Search for the cell housing the specified text and yield its [x, y] center coordinate. 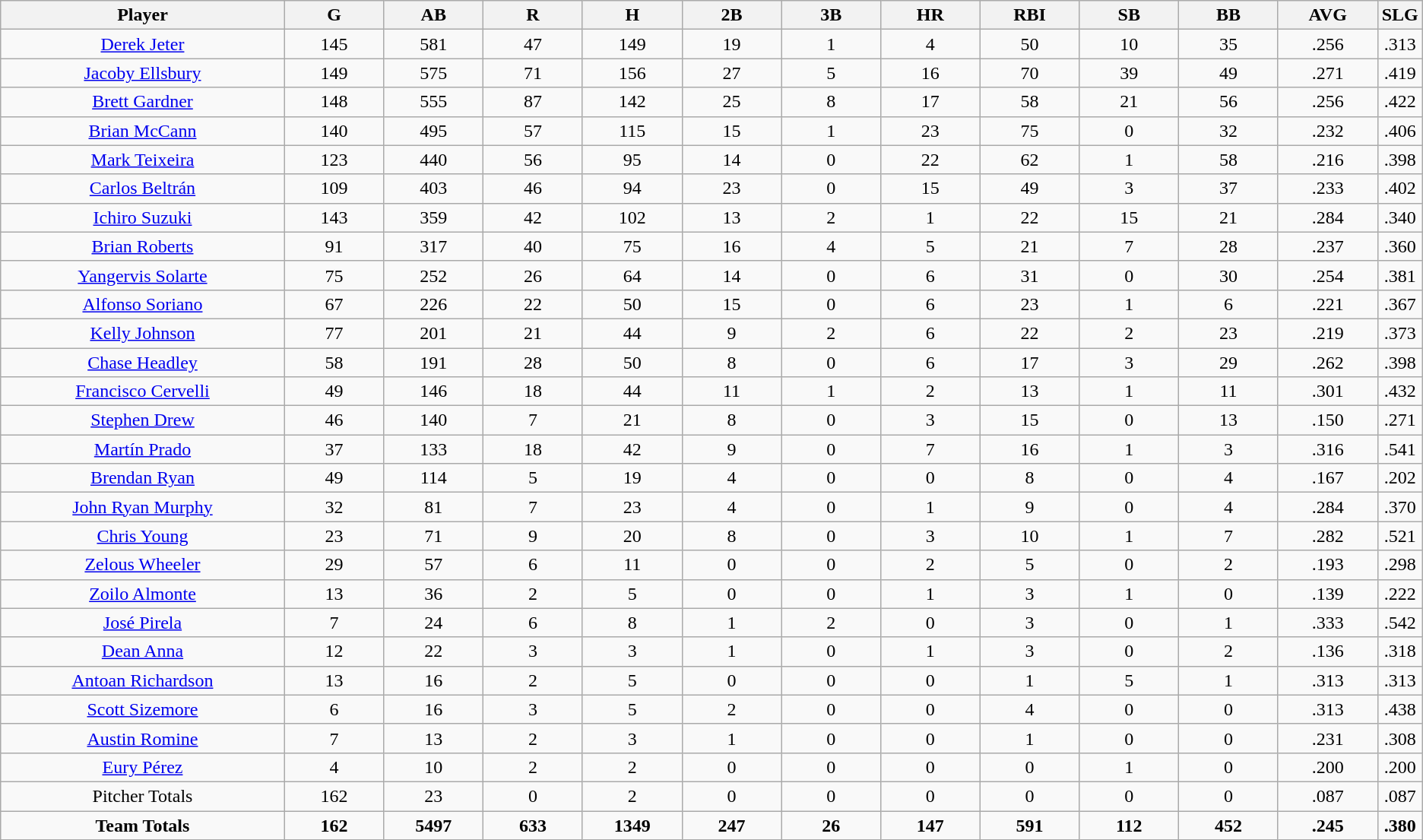
Martín Prado [143, 449]
AB [433, 15]
Yangervis Solarte [143, 275]
.380 [1400, 825]
.233 [1327, 189]
575 [433, 73]
Stephen Drew [143, 420]
Eury Pérez [143, 767]
.381 [1400, 275]
Antoan Richardson [143, 680]
.150 [1327, 420]
John Ryan Murphy [143, 507]
77 [334, 333]
20 [632, 536]
62 [1029, 160]
.316 [1327, 449]
HR [930, 15]
102 [632, 217]
Derek Jeter [143, 44]
317 [433, 246]
Ichiro Suzuki [143, 217]
47 [534, 44]
.367 [1400, 304]
114 [433, 478]
115 [632, 131]
.333 [1327, 623]
.298 [1400, 565]
.232 [1327, 131]
.370 [1400, 507]
.541 [1400, 449]
.254 [1327, 275]
Brian Roberts [143, 246]
40 [534, 246]
.136 [1327, 651]
145 [334, 44]
AVG [1327, 15]
G [334, 15]
91 [334, 246]
Team Totals [143, 825]
591 [1029, 825]
R [534, 15]
36 [433, 594]
35 [1228, 44]
Alfonso Soriano [143, 304]
.282 [1327, 536]
.237 [1327, 246]
142 [632, 102]
146 [433, 391]
252 [433, 275]
359 [433, 217]
.422 [1400, 102]
.521 [1400, 536]
67 [334, 304]
.308 [1400, 738]
39 [1130, 73]
.406 [1400, 131]
.432 [1400, 391]
1349 [632, 825]
.222 [1400, 594]
Player [143, 15]
SB [1130, 15]
.542 [1400, 623]
555 [433, 102]
201 [433, 333]
452 [1228, 825]
.373 [1400, 333]
José Pirela [143, 623]
147 [930, 825]
24 [433, 623]
95 [632, 160]
31 [1029, 275]
70 [1029, 73]
Dean Anna [143, 651]
.193 [1327, 565]
.301 [1327, 391]
.262 [1327, 363]
226 [433, 304]
.340 [1400, 217]
30 [1228, 275]
BB [1228, 15]
12 [334, 651]
.245 [1327, 825]
Chris Young [143, 536]
123 [334, 160]
Mark Teixeira [143, 160]
.231 [1327, 738]
Brian McCann [143, 131]
Chase Headley [143, 363]
.202 [1400, 478]
148 [334, 102]
.219 [1327, 333]
Kelly Johnson [143, 333]
RBI [1029, 15]
87 [534, 102]
.221 [1327, 304]
Francisco Cervelli [143, 391]
27 [731, 73]
Brett Gardner [143, 102]
94 [632, 189]
112 [1130, 825]
.318 [1400, 651]
Pitcher Totals [143, 796]
Jacoby Ellsbury [143, 73]
247 [731, 825]
Austin Romine [143, 738]
143 [334, 217]
191 [433, 363]
403 [433, 189]
133 [433, 449]
64 [632, 275]
.419 [1400, 73]
3B [832, 15]
Brendan Ryan [143, 478]
Zoilo Almonte [143, 594]
.402 [1400, 189]
.167 [1327, 478]
581 [433, 44]
156 [632, 73]
440 [433, 160]
Carlos Beltrán [143, 189]
Zelous Wheeler [143, 565]
5497 [433, 825]
SLG [1400, 15]
.139 [1327, 594]
.216 [1327, 160]
.360 [1400, 246]
109 [334, 189]
H [632, 15]
81 [433, 507]
.438 [1400, 709]
495 [433, 131]
25 [731, 102]
2B [731, 15]
Scott Sizemore [143, 709]
633 [534, 825]
